Detect which cell encompasses the target text, then output its [X, Y] center coordinate. 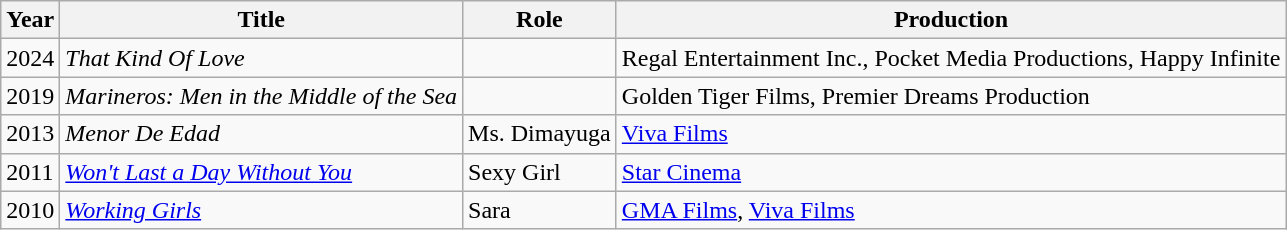
2010 [30, 210]
Regal Entertainment Inc., Pocket Media Productions, Happy Infinite [951, 58]
Sexy Girl [540, 172]
Marineros: Men in the Middle of the Sea [262, 96]
2019 [30, 96]
Golden Tiger Films, Premier Dreams Production [951, 96]
GMA Films, Viva Films [951, 210]
2024 [30, 58]
2013 [30, 134]
Year [30, 20]
Won't Last a Day Without You [262, 172]
Role [540, 20]
That Kind Of Love [262, 58]
Ms. Dimayuga [540, 134]
Viva Films [951, 134]
2011 [30, 172]
Working Girls [262, 210]
Title [262, 20]
Star Cinema [951, 172]
Menor De Edad [262, 134]
Production [951, 20]
Sara [540, 210]
